Search for the cell housing the specified text and yield its [x, y] center coordinate. 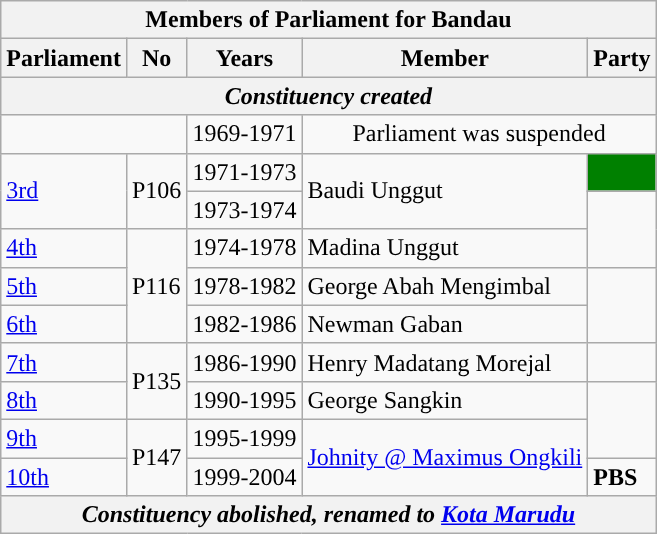
7th [64, 362]
Newman Gaban [445, 324]
1999-2004 [244, 477]
P106 [156, 191]
P116 [156, 286]
Madina Unggut [445, 248]
1978-1982 [244, 286]
Johnity @ Maximus Ongkili [445, 457]
10th [64, 477]
Parliament [64, 58]
P147 [156, 457]
Constituency created [328, 96]
1986-1990 [244, 362]
6th [64, 324]
9th [64, 438]
Parliament was suspended [479, 134]
Years [244, 58]
George Abah Mengimbal [445, 286]
5th [64, 286]
George Sangkin [445, 400]
No [156, 58]
8th [64, 400]
3rd [64, 191]
Henry Madatang Morejal [445, 362]
1982-1986 [244, 324]
PBS [622, 477]
P135 [156, 381]
1990-1995 [244, 400]
1995-1999 [244, 438]
1973-1974 [244, 210]
Party [622, 58]
1971-1973 [244, 172]
Baudi Unggut [445, 191]
Member [445, 58]
1974-1978 [244, 248]
Members of Parliament for Bandau [328, 20]
4th [64, 248]
1969-1971 [244, 134]
Constituency abolished, renamed to Kota Marudu [328, 515]
